Determine the (x, y) coordinate at the center of the cell enclosing the given text.  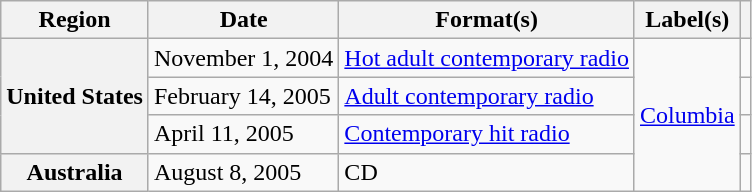
April 11, 2005 (243, 134)
Label(s) (687, 20)
Columbia (687, 115)
Region (75, 20)
Hot adult contemporary radio (487, 58)
Format(s) (487, 20)
August 8, 2005 (243, 172)
Australia (75, 172)
Date (243, 20)
CD (487, 172)
February 14, 2005 (243, 96)
United States (75, 96)
Contemporary hit radio (487, 134)
November 1, 2004 (243, 58)
Adult contemporary radio (487, 96)
